Scan for the cell matching the given text and deliver its (x, y) coordinate at center. 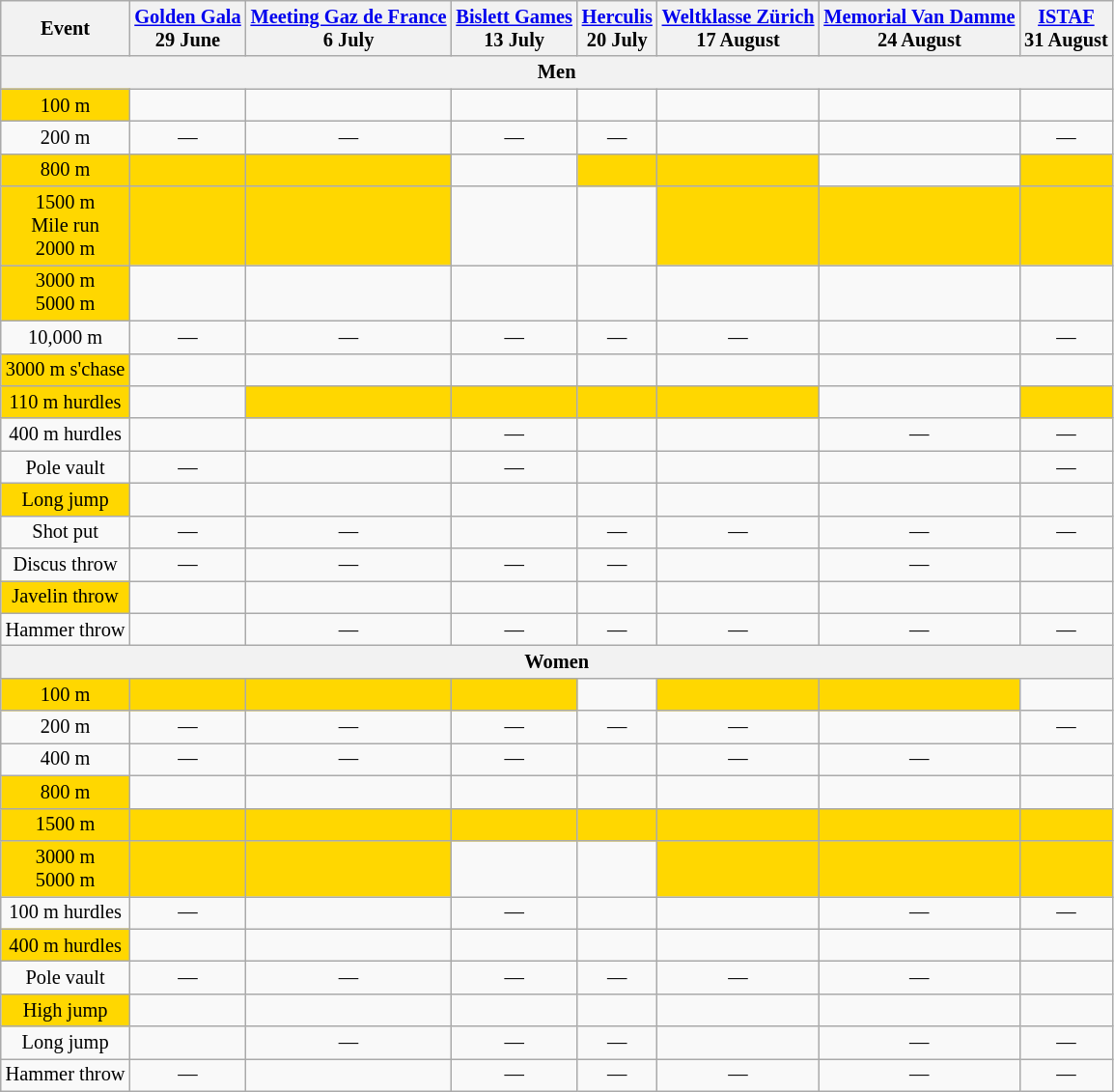
400 m (66, 759)
High jump (66, 1010)
1500 m Mile run 2000 m (66, 226)
1500 m (66, 825)
110 m hurdles (66, 402)
10,000 m (66, 337)
3000 m s'chase (66, 370)
Golden Gala 29 June (187, 28)
Weltklasse Zürich 17 August (738, 28)
Herculis 20 July (618, 28)
Women (557, 661)
Meeting Gaz de France 6 July (349, 28)
Men (557, 72)
Javelin throw (66, 597)
Bislett Games 13 July (514, 28)
100 m hurdles (66, 912)
Shot put (66, 532)
Memorial Van Damme 24 August (919, 28)
ISTAF 31 August (1066, 28)
Discus throw (66, 565)
Event (66, 28)
